Pinpoint the cell where the given text exists, returning its (X, Y) midpoint coordinate. 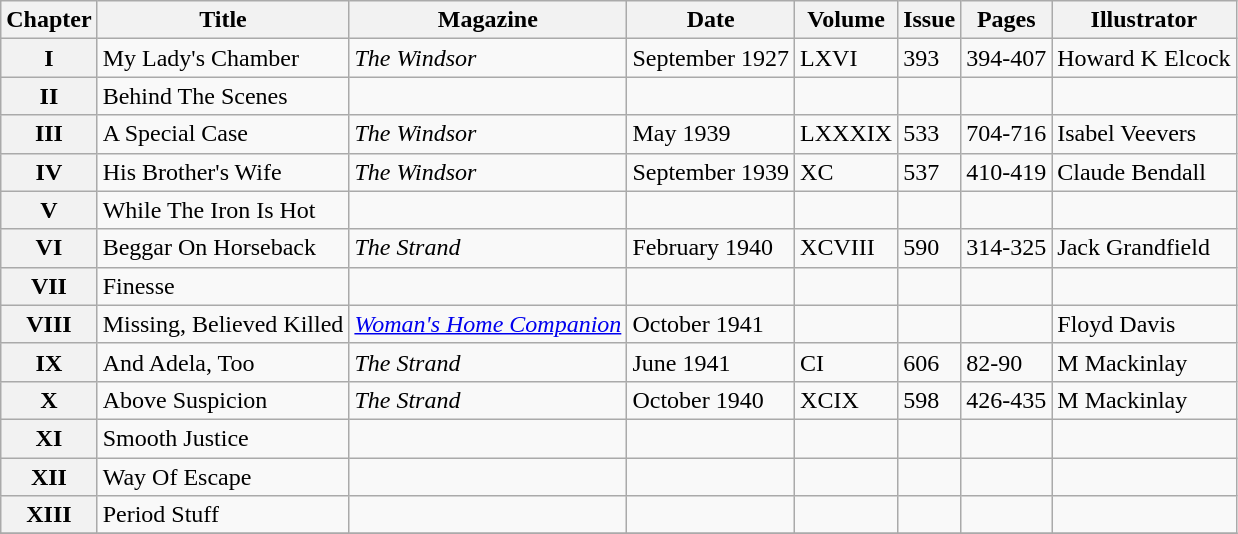
533 (930, 134)
82-90 (1006, 362)
XCVIII (846, 248)
426-435 (1006, 400)
October 1940 (711, 400)
VII (49, 286)
393 (930, 58)
I (49, 58)
LXVI (846, 58)
February 1940 (711, 248)
Illustrator (1144, 20)
VI (49, 248)
IX (49, 362)
Title (223, 20)
Howard K Elcock (1144, 58)
Magazine (488, 20)
394-407 (1006, 58)
September 1939 (711, 172)
His Brother's Wife (223, 172)
XC (846, 172)
X (49, 400)
XII (49, 477)
Issue (930, 20)
September 1927 (711, 58)
XCIX (846, 400)
LXXXIX (846, 134)
October 1941 (711, 324)
June 1941 (711, 362)
Above Suspicion (223, 400)
Pages (1006, 20)
IV (49, 172)
II (49, 96)
XIII (49, 515)
590 (930, 248)
Finesse (223, 286)
Beggar On Horseback (223, 248)
314-325 (1006, 248)
III (49, 134)
Behind The Scenes (223, 96)
Smooth Justice (223, 438)
A Special Case (223, 134)
537 (930, 172)
704-716 (1006, 134)
Jack Grandfield (1144, 248)
XI (49, 438)
Chapter (49, 20)
V (49, 210)
Date (711, 20)
And Adela, Too (223, 362)
May 1939 (711, 134)
Isabel Veevers (1144, 134)
While The Iron Is Hot (223, 210)
Way Of Escape (223, 477)
Woman's Home Companion (488, 324)
My Lady's Chamber (223, 58)
Volume (846, 20)
Claude Bendall (1144, 172)
Floyd Davis (1144, 324)
606 (930, 362)
CI (846, 362)
Missing, Believed Killed (223, 324)
410-419 (1006, 172)
VIII (49, 324)
598 (930, 400)
Period Stuff (223, 515)
